For the text-containing cell, return its midpoint in (x, y) coordinate format. 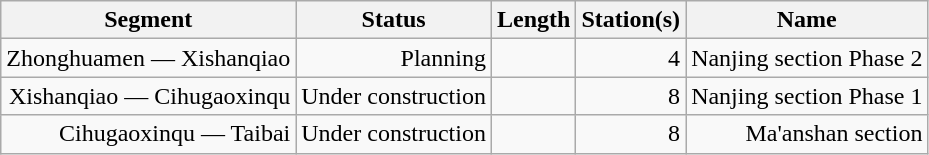
Zhonghuamen — Xishanqiao (148, 58)
Name (807, 20)
Ma'anshan section (807, 134)
4 (631, 58)
Status (394, 20)
Segment (148, 20)
Station(s) (631, 20)
Planning (394, 58)
Cihugaoxinqu — Taibai (148, 134)
Nanjing section Phase 2 (807, 58)
Xishanqiao — Cihugaoxinqu (148, 96)
Nanjing section Phase 1 (807, 96)
Length (533, 20)
